Determine the [X, Y] coordinate at the center of the cell enclosing the given text.  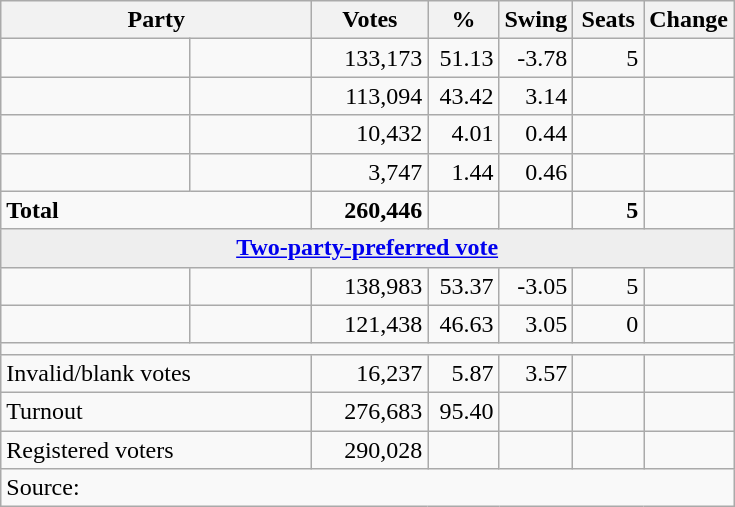
3.05 [536, 324]
121,438 [370, 324]
138,983 [370, 286]
% [464, 20]
1.44 [464, 172]
-3.78 [536, 58]
95.40 [464, 411]
5.87 [464, 373]
Votes [370, 20]
Turnout [156, 411]
Change [689, 20]
Registered voters [156, 449]
0.44 [536, 134]
0 [608, 324]
Source: [368, 488]
Two-party-preferred vote [368, 248]
290,028 [370, 449]
3.57 [536, 373]
53.37 [464, 286]
4.01 [464, 134]
0.46 [536, 172]
51.13 [464, 58]
3.14 [536, 96]
46.63 [464, 324]
Total [156, 210]
43.42 [464, 96]
3,747 [370, 172]
Party [156, 20]
Invalid/blank votes [156, 373]
276,683 [370, 411]
16,237 [370, 373]
Seats [608, 20]
113,094 [370, 96]
133,173 [370, 58]
Swing [536, 20]
260,446 [370, 210]
-3.05 [536, 286]
10,432 [370, 134]
